For the text-containing cell, return its midpoint in [X, Y] coordinate format. 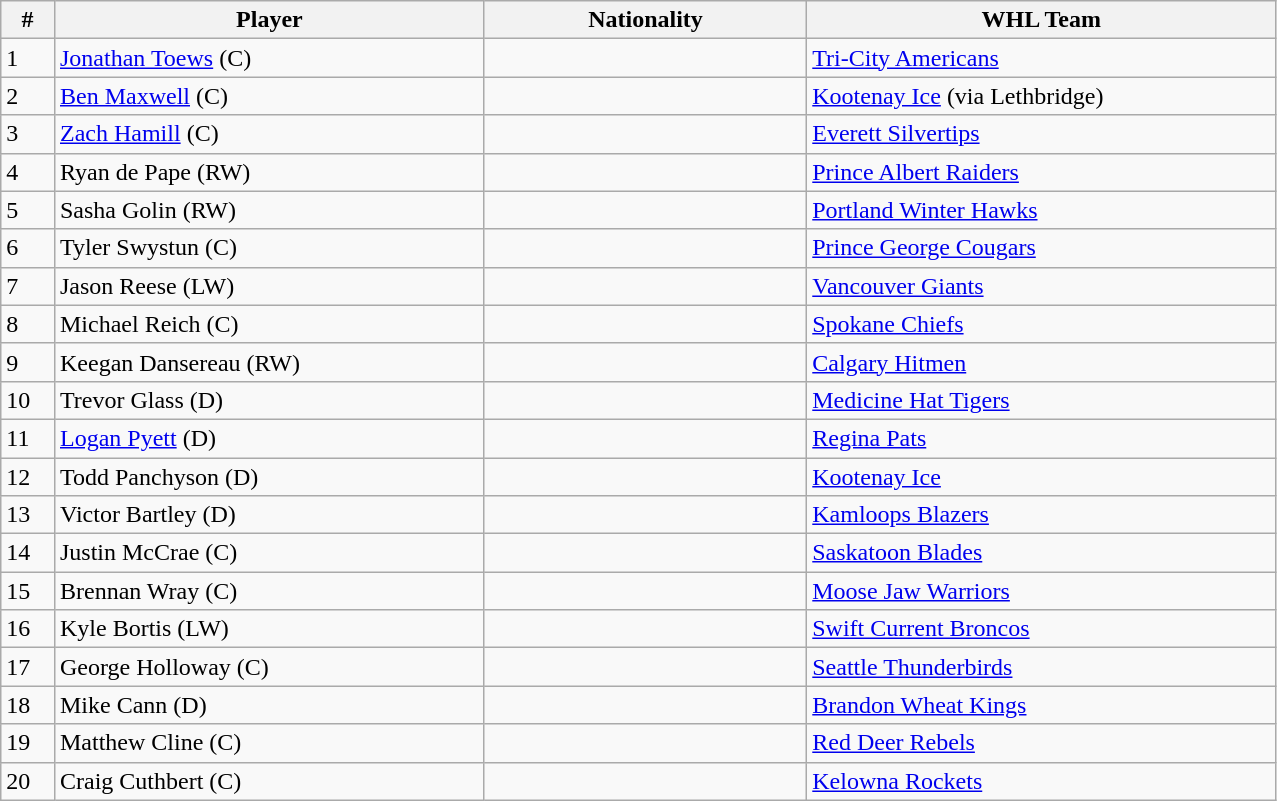
Tri-City Americans [1042, 58]
16 [28, 629]
8 [28, 324]
Zach Hamill (C) [269, 134]
Matthew Cline (C) [269, 743]
Logan Pyett (D) [269, 438]
Mike Cann (D) [269, 705]
5 [28, 210]
WHL Team [1042, 20]
15 [28, 591]
Portland Winter Hawks [1042, 210]
Justin McCrae (C) [269, 553]
Vancouver Giants [1042, 286]
Victor Bartley (D) [269, 515]
Ben Maxwell (C) [269, 96]
Prince Albert Raiders [1042, 172]
Jason Reese (LW) [269, 286]
2 [28, 96]
Tyler Swystun (C) [269, 248]
20 [28, 781]
Kyle Bortis (LW) [269, 629]
4 [28, 172]
Swift Current Broncos [1042, 629]
3 [28, 134]
Regina Pats [1042, 438]
# [28, 20]
17 [28, 667]
Kelowna Rockets [1042, 781]
10 [28, 400]
George Holloway (C) [269, 667]
Kootenay Ice (via Lethbridge) [1042, 96]
Prince George Cougars [1042, 248]
Ryan de Pape (RW) [269, 172]
19 [28, 743]
Calgary Hitmen [1042, 362]
Jonathan Toews (C) [269, 58]
Sasha Golin (RW) [269, 210]
Keegan Dansereau (RW) [269, 362]
14 [28, 553]
18 [28, 705]
13 [28, 515]
Moose Jaw Warriors [1042, 591]
1 [28, 58]
11 [28, 438]
9 [28, 362]
Kootenay Ice [1042, 477]
Brennan Wray (C) [269, 591]
Brandon Wheat Kings [1042, 705]
7 [28, 286]
Todd Panchyson (D) [269, 477]
Medicine Hat Tigers [1042, 400]
Seattle Thunderbirds [1042, 667]
Nationality [645, 20]
Spokane Chiefs [1042, 324]
Craig Cuthbert (C) [269, 781]
Michael Reich (C) [269, 324]
Kamloops Blazers [1042, 515]
Red Deer Rebels [1042, 743]
Player [269, 20]
Saskatoon Blades [1042, 553]
Everett Silvertips [1042, 134]
Trevor Glass (D) [269, 400]
6 [28, 248]
12 [28, 477]
